Locate the cell with the specified text and output its [x, y] center coordinate. 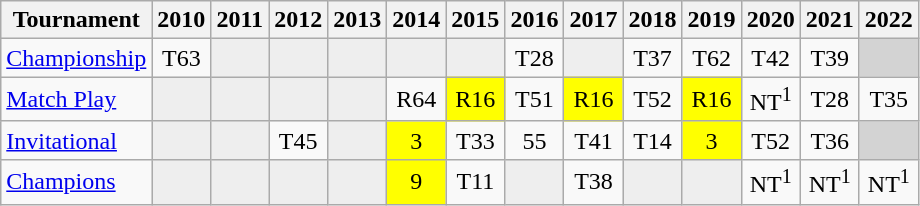
R64 [416, 100]
2014 [416, 20]
T36 [830, 140]
T42 [770, 58]
T41 [594, 140]
T14 [652, 140]
T39 [830, 58]
2015 [476, 20]
T35 [888, 100]
2021 [830, 20]
2018 [652, 20]
2013 [358, 20]
2012 [298, 20]
T45 [298, 140]
T51 [534, 100]
2017 [594, 20]
T33 [476, 140]
2020 [770, 20]
Tournament [76, 20]
T37 [652, 58]
2010 [182, 20]
T38 [594, 182]
Championship [76, 58]
2011 [240, 20]
55 [534, 140]
Match Play [76, 100]
2022 [888, 20]
T11 [476, 182]
2016 [534, 20]
Champions [76, 182]
T63 [182, 58]
T62 [712, 58]
Invitational [76, 140]
2019 [712, 20]
9 [416, 182]
